From the cell containing the given text, extract its center point as (X, Y) coordinate. 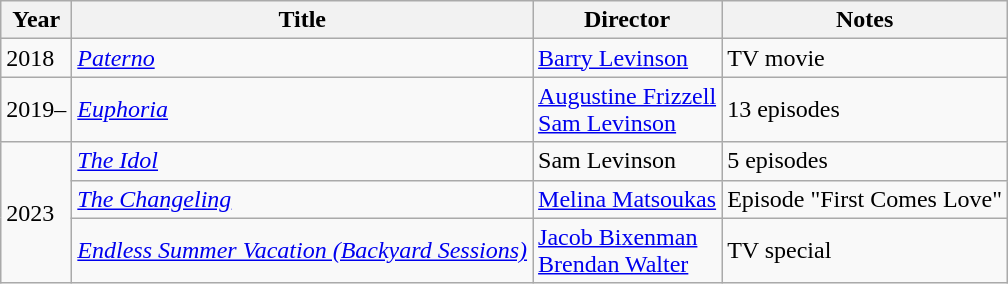
The Changeling (302, 199)
5 episodes (865, 161)
Endless Summer Vacation (Backyard Sessions) (302, 250)
Euphoria (302, 110)
2018 (36, 58)
Year (36, 20)
2023 (36, 212)
TV special (865, 250)
Episode "First Comes Love" (865, 199)
The Idol (302, 161)
Jacob BixenmanBrendan Walter (628, 250)
Title (302, 20)
Melina Matsoukas (628, 199)
Sam Levinson (628, 161)
Augustine FrizzellSam Levinson (628, 110)
2019– (36, 110)
Notes (865, 20)
Paterno (302, 58)
Director (628, 20)
Barry Levinson (628, 58)
TV movie (865, 58)
13 episodes (865, 110)
